Locate the cell with the specified text and output its [X, Y] center coordinate. 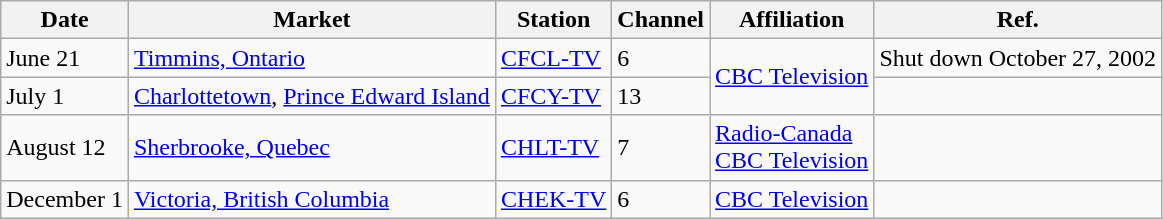
July 1 [65, 96]
December 1 [65, 199]
CFCL-TV [553, 58]
CHLT-TV [553, 148]
13 [661, 96]
Sherbrooke, Quebec [312, 148]
Date [65, 20]
Channel [661, 20]
Charlottetown, Prince Edward Island [312, 96]
CHEK-TV [553, 199]
CFCY-TV [553, 96]
Victoria, British Columbia [312, 199]
Affiliation [792, 20]
7 [661, 148]
Shut down October 27, 2002 [1018, 58]
Market [312, 20]
Radio-Canada CBC Television [792, 148]
June 21 [65, 58]
Ref. [1018, 20]
August 12 [65, 148]
Timmins, Ontario [312, 58]
Station [553, 20]
